Determine the (x, y) coordinate at the center of the cell enclosing the given text.  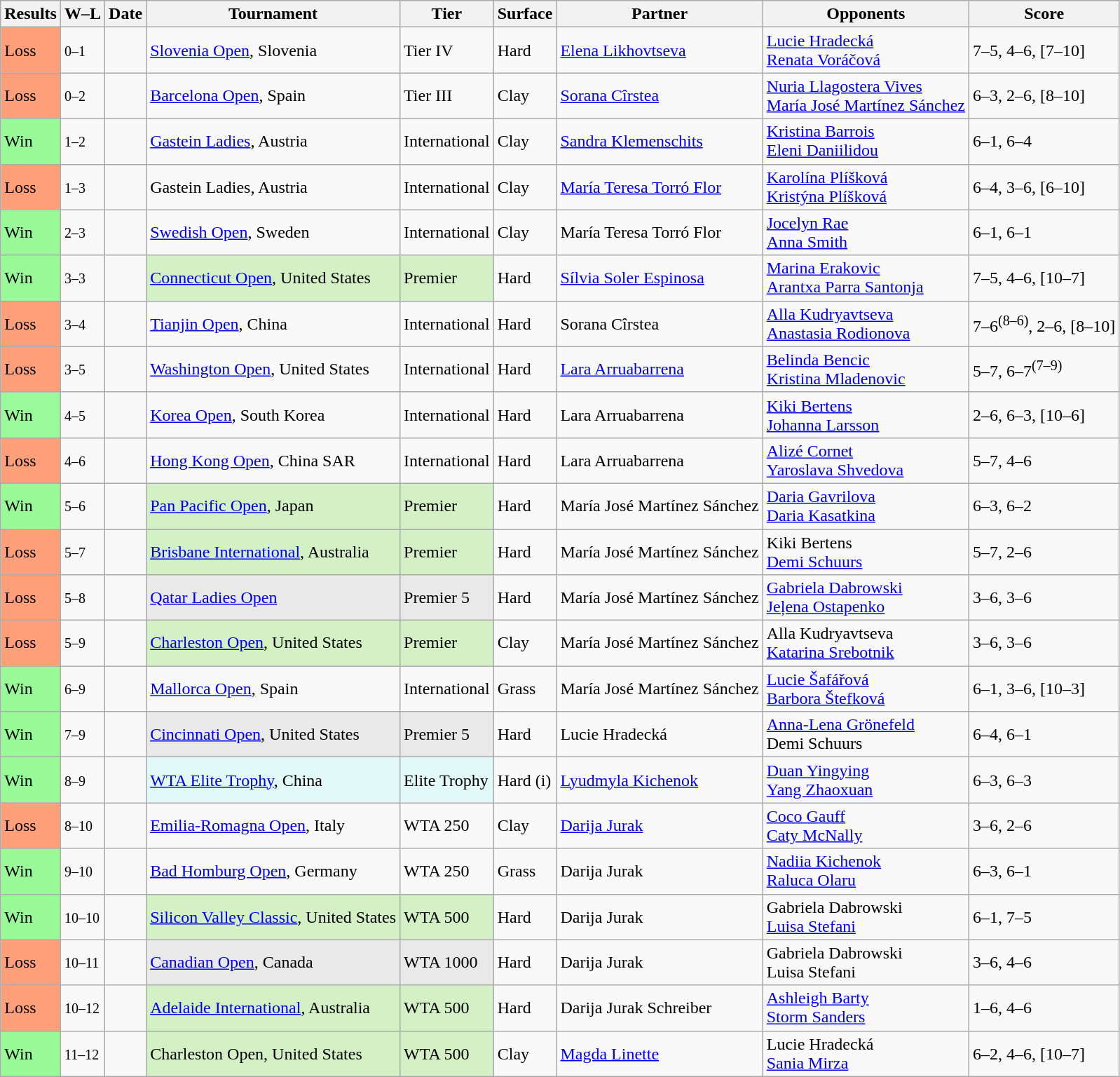
Tier (447, 14)
Anna-Lena Grönefeld Demi Schuurs (866, 735)
6–1, 6–4 (1044, 142)
Cincinnati Open, United States (273, 735)
0–1 (83, 50)
Opponents (866, 14)
6–1, 7–5 (1044, 917)
6–3, 6–3 (1044, 780)
11–12 (83, 1053)
8–9 (83, 780)
Date (126, 14)
6–4, 6–1 (1044, 735)
6–1, 6–1 (1044, 233)
Qatar Ladies Open (273, 597)
1–6, 4–6 (1044, 1008)
Alla Kudryavtseva Anastasia Rodionova (866, 324)
3–6, 2–6 (1044, 826)
5–7, 6–7(7–9) (1044, 369)
6–1, 3–6, [10–3] (1044, 689)
Kiki Bertens Demi Schuurs (866, 551)
Marina Erakovic Arantxa Parra Santonja (866, 278)
Alizé Cornet Yaroslava Shvedova (866, 460)
Daria Gavrilova Daria Kasatkina (866, 506)
Adelaide International, Australia (273, 1008)
Karolína Plíšková Kristýna Plíšková (866, 187)
Kristina Barrois Eleni Daniilidou (866, 142)
5–7, 4–6 (1044, 460)
Alla Kudryavtseva Katarina Srebotnik (866, 644)
5–8 (83, 597)
Swedish Open, Sweden (273, 233)
Emilia-Romagna Open, Italy (273, 826)
Score (1044, 14)
Elite Trophy (447, 780)
3–6, 4–6 (1044, 962)
9–10 (83, 871)
Sandra Klemenschits (660, 142)
5–7 (83, 551)
Washington Open, United States (273, 369)
Hard (i) (525, 780)
7–9 (83, 735)
Canadian Open, Canada (273, 962)
7–5, 4–6, [7–10] (1044, 50)
Partner (660, 14)
Sílvia Soler Espinosa (660, 278)
Tournament (273, 14)
Jocelyn Rae Anna Smith (866, 233)
10–11 (83, 962)
10–12 (83, 1008)
Elena Likhovtseva (660, 50)
Lucie Hradecká Sania Mirza (866, 1053)
WTA Elite Trophy, China (273, 780)
6–9 (83, 689)
6–3, 2–6, [8–10] (1044, 95)
Magda Linette (660, 1053)
Results (31, 14)
10–10 (83, 917)
Silicon Valley Classic, United States (273, 917)
5–6 (83, 506)
Korea Open, South Korea (273, 415)
Lucie Hradecká (660, 735)
Lyudmyla Kichenok (660, 780)
Lucie Hradecká Renata Voráčová (866, 50)
Ashleigh Barty Storm Sanders (866, 1008)
Belinda Bencic Kristina Mladenovic (866, 369)
1–2 (83, 142)
WTA 1000 (447, 962)
4–6 (83, 460)
Slovenia Open, Slovenia (273, 50)
6–4, 3–6, [6–10] (1044, 187)
6–2, 4–6, [10–7] (1044, 1053)
8–10 (83, 826)
Brisbane International, Australia (273, 551)
Tier IV (447, 50)
3–3 (83, 278)
Gabriela Dabrowski Jeļena Ostapenko (866, 597)
Connecticut Open, United States (273, 278)
6–3, 6–2 (1044, 506)
Surface (525, 14)
Nadiia Kichenok Raluca Olaru (866, 871)
Tianjin Open, China (273, 324)
Mallorca Open, Spain (273, 689)
5–7, 2–6 (1044, 551)
Nuria Llagostera Vives María José Martínez Sánchez (866, 95)
1–3 (83, 187)
3–5 (83, 369)
2–6, 6–3, [10–6] (1044, 415)
Darija Jurak Schreiber (660, 1008)
5–9 (83, 644)
Kiki Bertens Johanna Larsson (866, 415)
Duan Yingying Yang Zhaoxuan (866, 780)
7–6(8–6), 2–6, [8–10] (1044, 324)
Bad Homburg Open, Germany (273, 871)
Barcelona Open, Spain (273, 95)
Pan Pacific Open, Japan (273, 506)
0–2 (83, 95)
7–5, 4–6, [10–7] (1044, 278)
6–3, 6–1 (1044, 871)
W–L (83, 14)
Tier III (447, 95)
Hong Kong Open, China SAR (273, 460)
Coco Gauff Caty McNally (866, 826)
2–3 (83, 233)
Lucie Šafářová Barbora Štefková (866, 689)
3–4 (83, 324)
4–5 (83, 415)
